Capture the cell that displays the provided text and extract its (x, y) central coordinate. 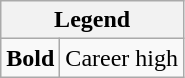
Legend (92, 20)
Career high (122, 58)
Bold (30, 58)
